Detect which cell encompasses the target text, then output its [x, y] center coordinate. 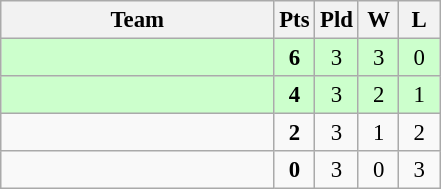
6 [294, 58]
Pld [337, 20]
L [420, 20]
W [378, 20]
4 [294, 95]
Team [138, 20]
Pts [294, 20]
